Determine the (X, Y) coordinate at the center of the cell enclosing the given text.  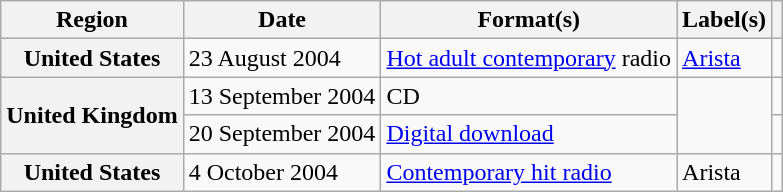
Region (92, 20)
Label(s) (724, 20)
Format(s) (529, 20)
20 September 2004 (282, 134)
Contemporary hit radio (529, 172)
4 October 2004 (282, 172)
13 September 2004 (282, 96)
23 August 2004 (282, 58)
United Kingdom (92, 115)
Digital download (529, 134)
Date (282, 20)
Hot adult contemporary radio (529, 58)
CD (529, 96)
